Locate the cell with the specified text and output its (x, y) center coordinate. 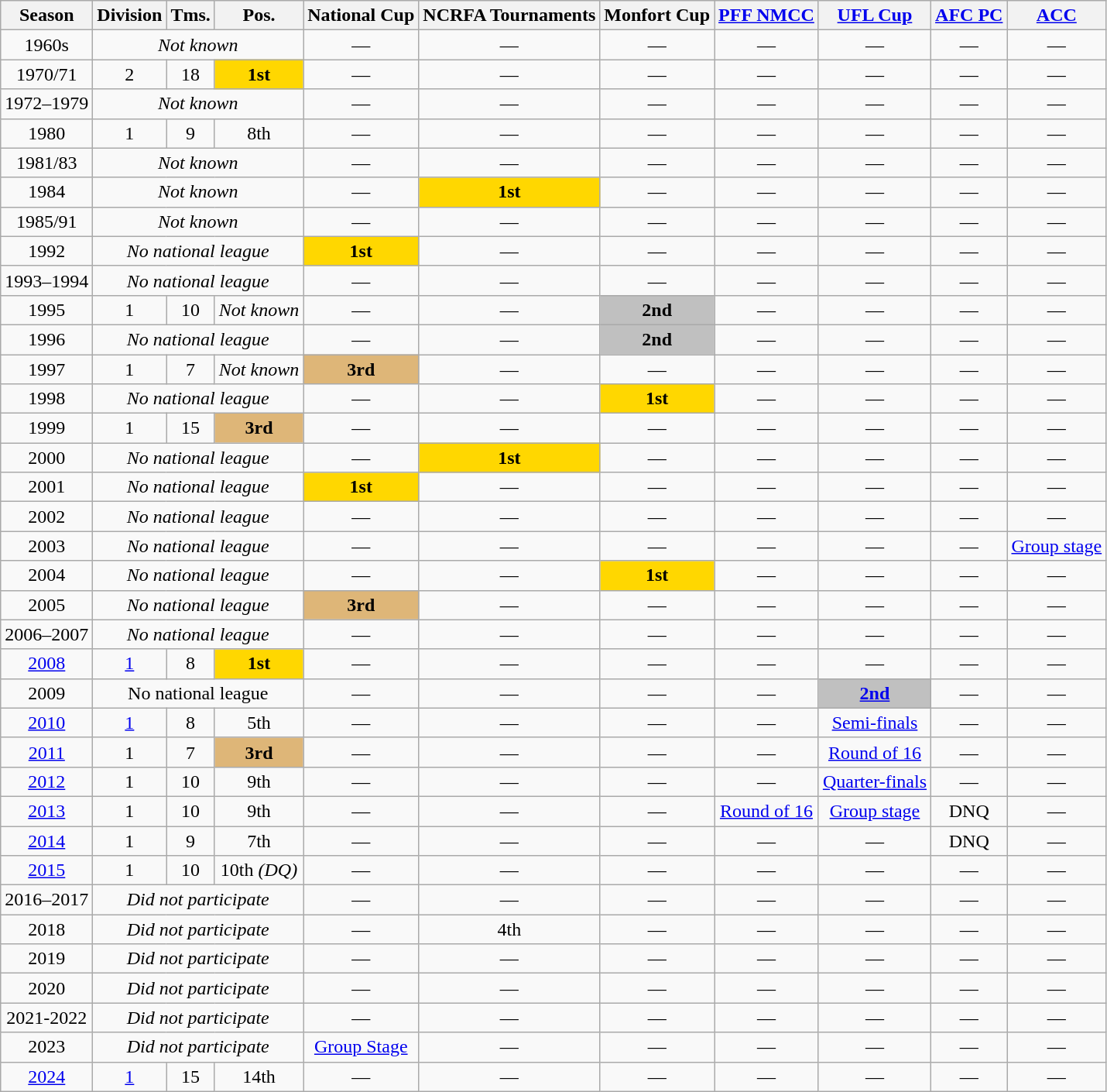
2 (130, 74)
2023 (46, 1047)
1980 (46, 133)
2010 (46, 723)
Group Stage (361, 1047)
1970/71 (46, 74)
2012 (46, 781)
National Cup (361, 15)
1997 (46, 369)
1981/83 (46, 163)
2004 (46, 575)
1972–1979 (46, 104)
AFC PC (969, 15)
2011 (46, 752)
18 (190, 74)
4th (509, 929)
1992 (46, 251)
8th (259, 133)
2024 (46, 1077)
NCRFA Tournaments (509, 15)
2014 (46, 840)
1993–1994 (46, 280)
Monfort Cup (657, 15)
UFL Cup (875, 15)
Pos. (259, 15)
2018 (46, 929)
1985/91 (46, 221)
ACC (1057, 15)
Tms. (190, 15)
2009 (46, 693)
Division (130, 15)
2005 (46, 605)
Semi-finals (875, 723)
1984 (46, 192)
2006–2007 (46, 634)
1995 (46, 310)
7th (259, 840)
5th (259, 723)
2019 (46, 959)
2003 (46, 546)
2001 (46, 487)
2016–2017 (46, 900)
PFF NMCC (766, 15)
2021-2022 (46, 1018)
2002 (46, 517)
2000 (46, 458)
14th (259, 1077)
Quarter-finals (875, 781)
1996 (46, 339)
1999 (46, 428)
2013 (46, 811)
1960s (46, 45)
10th (DQ) (259, 871)
1998 (46, 399)
2008 (46, 664)
2020 (46, 988)
Season (46, 15)
2015 (46, 871)
